Determine the [x, y] coordinate at the center of the cell enclosing the given text.  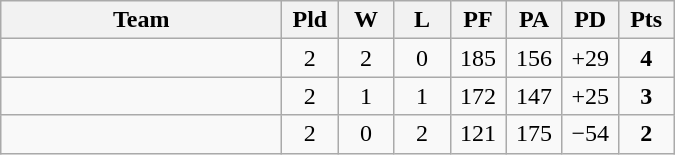
L [422, 20]
W [366, 20]
−54 [590, 134]
+25 [590, 96]
4 [646, 58]
175 [534, 134]
121 [478, 134]
156 [534, 58]
+29 [590, 58]
172 [478, 96]
3 [646, 96]
147 [534, 96]
PF [478, 20]
Pts [646, 20]
PA [534, 20]
185 [478, 58]
Pld [310, 20]
PD [590, 20]
Team [142, 20]
